Scan for the cell matching the given text and deliver its [x, y] coordinate at center. 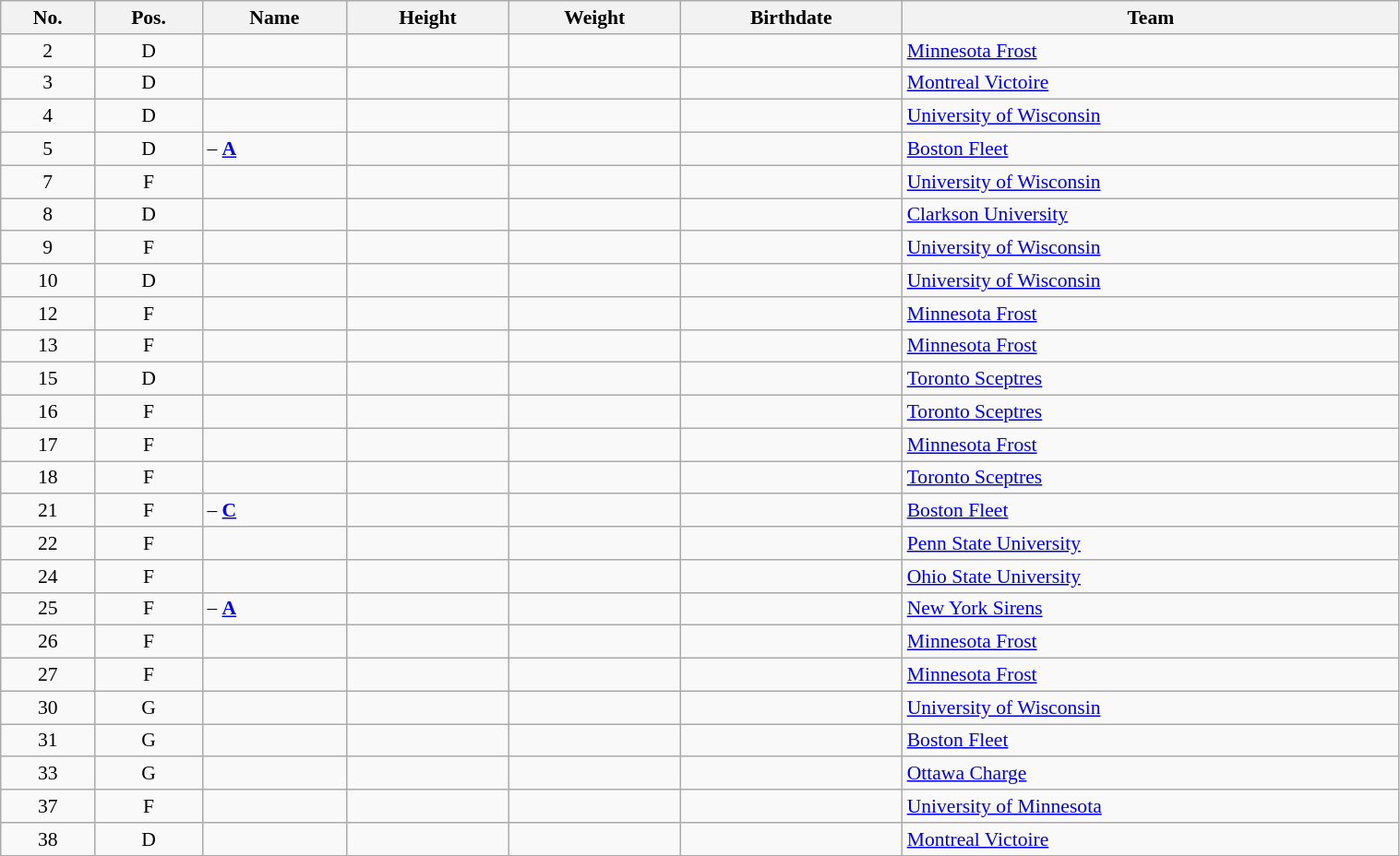
Weight [594, 18]
10 [48, 280]
Height [427, 18]
33 [48, 774]
Penn State University [1151, 543]
Team [1151, 18]
18 [48, 478]
2 [48, 51]
University of Minnesota [1151, 806]
7 [48, 182]
Birthdate [792, 18]
5 [48, 149]
12 [48, 314]
13 [48, 346]
8 [48, 215]
24 [48, 577]
16 [48, 412]
38 [48, 839]
31 [48, 741]
New York Sirens [1151, 609]
3 [48, 83]
37 [48, 806]
27 [48, 675]
Pos. [150, 18]
22 [48, 543]
4 [48, 116]
Clarkson University [1151, 215]
Ohio State University [1151, 577]
Ottawa Charge [1151, 774]
21 [48, 511]
9 [48, 248]
30 [48, 707]
No. [48, 18]
15 [48, 379]
26 [48, 642]
17 [48, 445]
– C [274, 511]
Name [274, 18]
25 [48, 609]
